Provide the (x, y) coordinate of the cell's center where the given text is located.  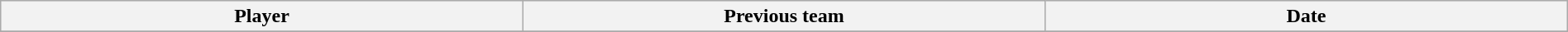
Previous team (784, 16)
Date (1307, 16)
Player (262, 16)
